Search for the cell housing the specified text and yield its [x, y] center coordinate. 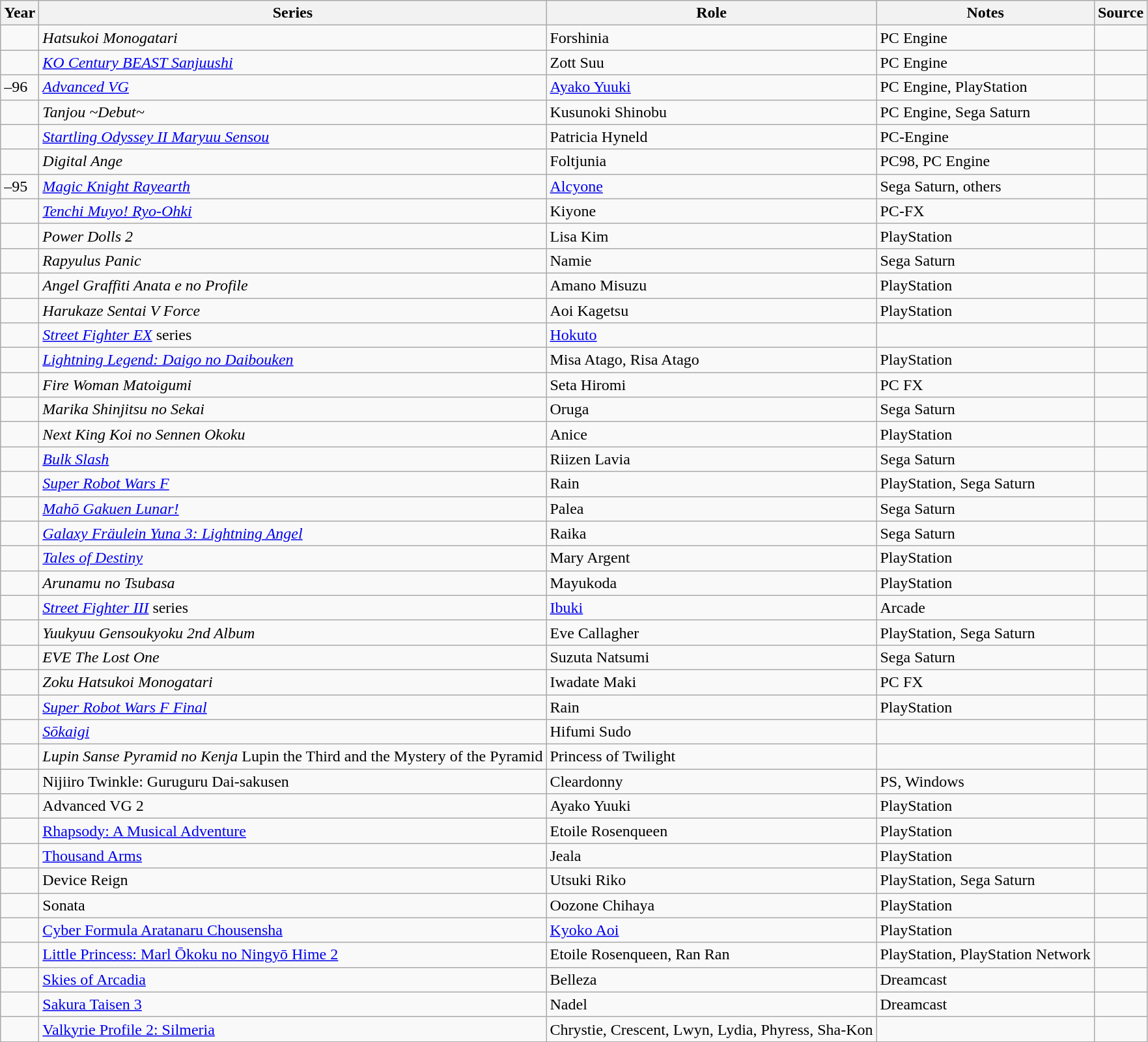
Advanced VG [293, 87]
Mary Argent [711, 558]
Arunamu no Tsubasa [293, 583]
Etoile Rosenqueen [711, 831]
Hokuto [711, 335]
Zott Suu [711, 63]
Misa Atago, Risa Atago [711, 360]
Bulk Slash [293, 459]
Eve Callagher [711, 632]
Device Reign [293, 880]
PC98, PC Engine [985, 162]
Angel Graffiti Anata e no Profile [293, 285]
Power Dolls 2 [293, 236]
Foltjunia [711, 162]
Zoku Hatsukoi Monogatari [293, 682]
Yuukyuu Gensoukyoku 2nd Album [293, 632]
Patricia Hyneld [711, 137]
PC-Engine [985, 137]
Hatsukoi Monogatari [293, 38]
Utsuki Riko [711, 880]
Year [20, 13]
Valkyrie Profile 2: Silmeria [293, 1029]
Series [293, 13]
PC Engine, PlayStation [985, 87]
Tales of Destiny [293, 558]
Nadel [711, 1004]
Seta Hiromi [711, 385]
Tenchi Muyo! Ryo-Ohki [293, 211]
Namie [711, 260]
Sōkaigi [293, 732]
Lupin Sanse Pyramid no Kenja Lupin the Third and the Mystery of the Pyramid [293, 757]
Tanjou ~Debut~ [293, 112]
Cleardonny [711, 781]
Belleza [711, 979]
Forshinia [711, 38]
Sakura Taisen 3 [293, 1004]
Street Fighter III series [293, 608]
Super Robot Wars F [293, 484]
EVE The Lost One [293, 657]
Thousand Arms [293, 856]
Galaxy Fräulein Yuna 3: Lightning Angel [293, 533]
Riizen Lavia [711, 459]
Amano Misuzu [711, 285]
Sonata [293, 905]
Street Fighter EX series [293, 335]
–95 [20, 186]
Aoi Kagetsu [711, 311]
Anice [711, 434]
PC Engine, Sega Saturn [985, 112]
KO Century BEAST Sanjuushi [293, 63]
Palea [711, 509]
Mayukoda [711, 583]
Raika [711, 533]
Ibuki [711, 608]
Little Princess: Marl Ōkoku no Ningyō Hime 2 [293, 955]
Kiyone [711, 211]
Hifumi Sudo [711, 732]
PC-FX [985, 211]
Oozone Chihaya [711, 905]
Jeala [711, 856]
Digital Ange [293, 162]
PlayStation, PlayStation Network [985, 955]
Rapyulus Panic [293, 260]
Harukaze Sentai V Force [293, 311]
Princess of Twilight [711, 757]
Lightning Legend: Daigo no Daibouken [293, 360]
Fire Woman Matoigumi [293, 385]
–96 [20, 87]
Sega Saturn, others [985, 186]
Next King Koi no Sennen Okoku [293, 434]
Kusunoki Shinobu [711, 112]
Startling Odyssey II Maryuu Sensou [293, 137]
Chrystie, Crescent, Lwyn, Lydia, Phyress, Sha-Kon [711, 1029]
Iwadate Maki [711, 682]
Role [711, 13]
Magic Knight Rayearth [293, 186]
Oruga [711, 410]
Arcade [985, 608]
Kyoko Aoi [711, 930]
Source [1120, 13]
Lisa Kim [711, 236]
Mahō Gakuen Lunar! [293, 509]
Rhapsody: A Musical Adventure [293, 831]
Suzuta Natsumi [711, 657]
Nijiiro Twinkle: Guruguru Dai-sakusen [293, 781]
Cyber Formula Aratanaru Chousensha [293, 930]
Alcyone [711, 186]
Marika Shinjitsu no Sekai [293, 410]
Etoile Rosenqueen, Ran Ran [711, 955]
Skies of Arcadia [293, 979]
PS, Windows [985, 781]
Super Robot Wars F Final [293, 707]
Notes [985, 13]
Advanced VG 2 [293, 806]
